Capture the cell that displays the provided text and extract its [x, y] central coordinate. 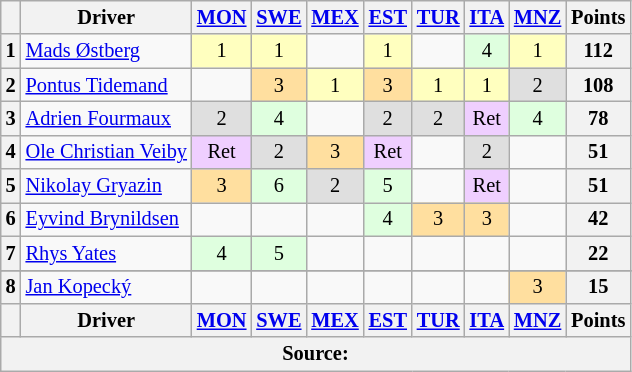
78 [598, 118]
7 [11, 253]
108 [598, 85]
8 [11, 287]
15 [598, 287]
42 [598, 219]
Source: [316, 354]
Rhys Yates [106, 253]
112 [598, 51]
Mads Østberg [106, 51]
Pontus Tidemand [106, 85]
Eyvind Brynildsen [106, 219]
Jan Kopecký [106, 287]
22 [598, 253]
Ole Christian Veiby [106, 152]
Nikolay Gryazin [106, 186]
Adrien Fourmaux [106, 118]
